Return the (x, y) coordinate for the center point of the cell that contains the specified text.  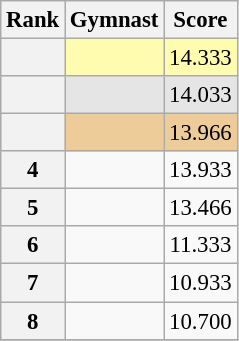
8 (33, 321)
7 (33, 283)
10.700 (200, 321)
Score (200, 20)
13.466 (200, 208)
6 (33, 245)
14.033 (200, 95)
13.933 (200, 170)
11.333 (200, 245)
5 (33, 208)
13.966 (200, 133)
Gymnast (114, 20)
Rank (33, 20)
14.333 (200, 58)
10.933 (200, 283)
4 (33, 170)
